Find where the given text appears and provide that cell's center as (x, y) coordinate. 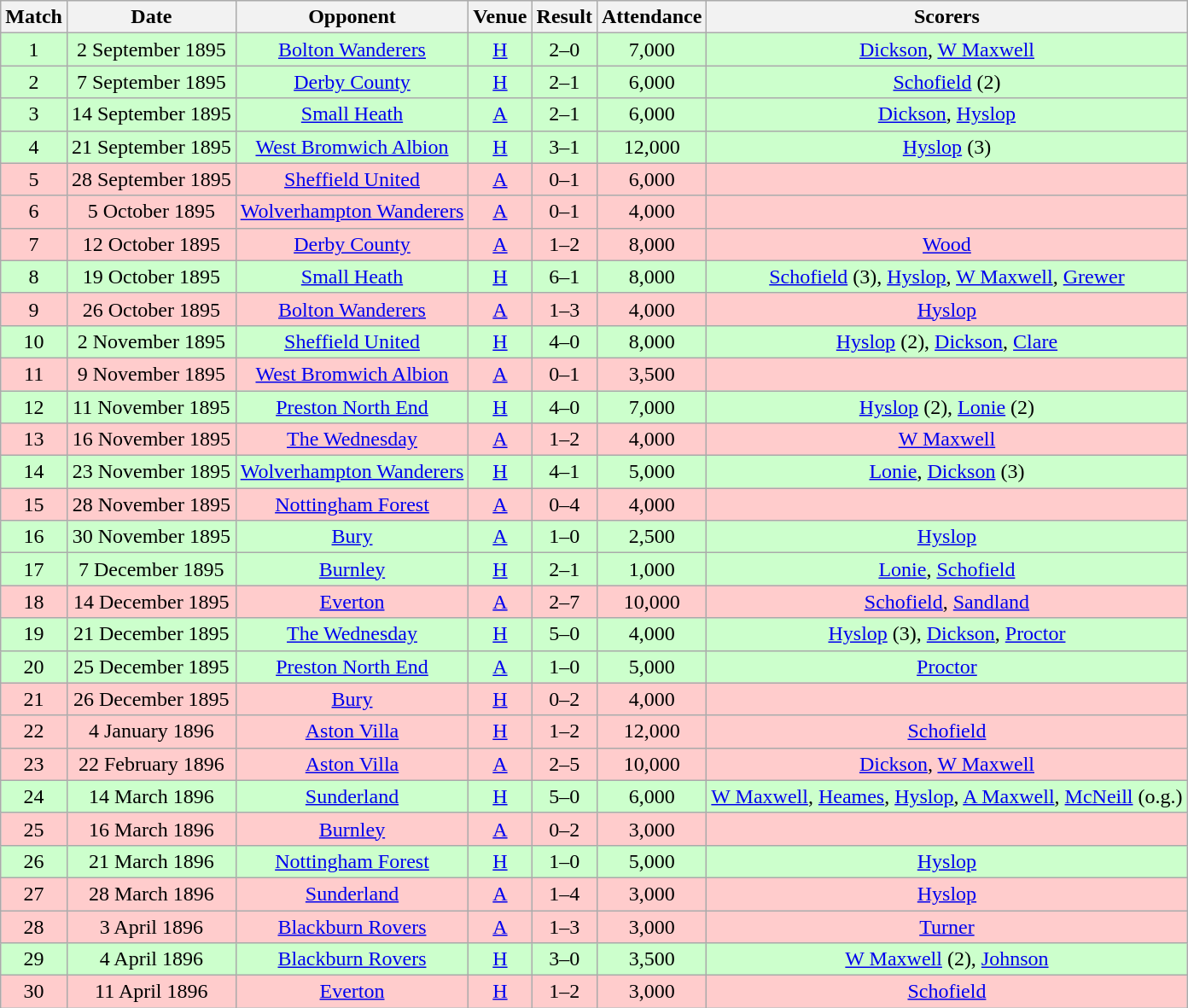
12 (34, 407)
22 (34, 731)
Date (151, 17)
20 (34, 667)
14 December 1895 (151, 602)
29 (34, 959)
21 December 1895 (151, 634)
Schofield (3), Hyslop, W Maxwell, Grewer (947, 277)
4 April 1896 (151, 959)
28 (34, 926)
4 (34, 147)
2 November 1895 (151, 341)
11 April 1896 (151, 992)
Venue (500, 17)
Lonie, Dickson (3) (947, 472)
23 November 1895 (151, 472)
6 (34, 212)
Wood (947, 244)
3 April 1896 (151, 926)
1 (34, 50)
5 (34, 179)
19 (34, 634)
30 (34, 992)
14 March 1896 (151, 796)
2 September 1895 (151, 50)
Hyslop (2), Dickson, Clare (947, 341)
4–1 (564, 472)
15 (34, 504)
2–0 (564, 50)
26 (34, 861)
Attendance (651, 17)
28 September 1895 (151, 179)
16 March 1896 (151, 829)
8 (34, 277)
W Maxwell, Heames, Hyslop, A Maxwell, McNeill (o.g.) (947, 796)
14 September 1895 (151, 114)
7 (34, 244)
Result (564, 17)
5 October 1895 (151, 212)
16 (34, 537)
17 (34, 569)
19 October 1895 (151, 277)
27 (34, 894)
W Maxwell (2), Johnson (947, 959)
4 January 1896 (151, 731)
13 (34, 440)
Schofield, Sandland (947, 602)
9 (34, 309)
26 October 1895 (151, 309)
Opponent (352, 17)
Dickson, Hyslop (947, 114)
14 (34, 472)
11 (34, 374)
Proctor (947, 667)
9 November 1895 (151, 374)
Hyslop (3), Dickson, Proctor (947, 634)
30 November 1895 (151, 537)
2–7 (564, 602)
2 (34, 82)
1–4 (564, 894)
21 September 1895 (151, 147)
3 (34, 114)
23 (34, 764)
3–0 (564, 959)
Hyslop (2), Lonie (2) (947, 407)
10 (34, 341)
W Maxwell (947, 440)
21 March 1896 (151, 861)
28 November 1895 (151, 504)
7 September 1895 (151, 82)
Hyslop (3) (947, 147)
Lonie, Schofield (947, 569)
25 December 1895 (151, 667)
22 February 1896 (151, 764)
7 December 1895 (151, 569)
6–1 (564, 277)
12 October 1895 (151, 244)
Match (34, 17)
1,000 (651, 569)
28 March 1896 (151, 894)
26 December 1895 (151, 699)
21 (34, 699)
2,500 (651, 537)
Scorers (947, 17)
16 November 1895 (151, 440)
24 (34, 796)
0–4 (564, 504)
11 November 1895 (151, 407)
Schofield (2) (947, 82)
2–5 (564, 764)
18 (34, 602)
25 (34, 829)
3–1 (564, 147)
Turner (947, 926)
